Find where the given text appears and provide that cell's center as (X, Y) coordinate. 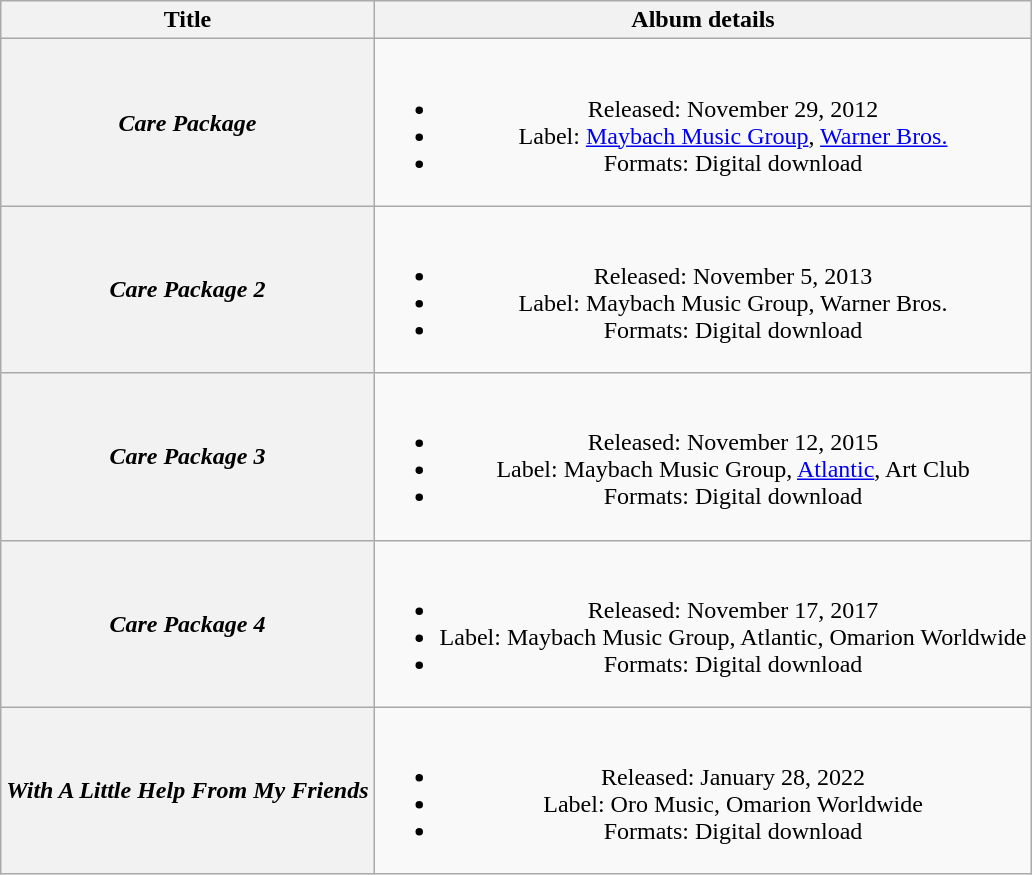
Album details (703, 20)
Care Package 2 (188, 290)
Released: November 5, 2013Label: Maybach Music Group, Warner Bros.Formats: Digital download (703, 290)
Care Package (188, 122)
Care Package 4 (188, 624)
Released: November 12, 2015Label: Maybach Music Group, Atlantic, Art ClubFormats: Digital download (703, 456)
Care Package 3 (188, 456)
Released: November 17, 2017Label: Maybach Music Group, Atlantic, Omarion WorldwideFormats: Digital download (703, 624)
Title (188, 20)
With A Little Help From My Friends (188, 790)
Released: November 29, 2012Label: Maybach Music Group, Warner Bros.Formats: Digital download (703, 122)
Released: January 28, 2022Label: Oro Music, Omarion WorldwideFormats: Digital download (703, 790)
